Return [x, y] of the center of cell containing provided text 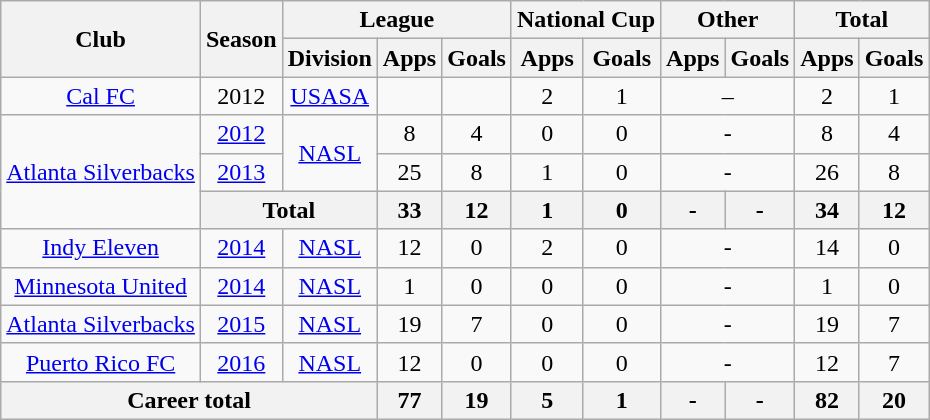
Other [728, 20]
Career total [190, 400]
Indy Eleven [101, 248]
USASA [330, 96]
Minnesota United [101, 286]
26 [827, 172]
25 [409, 172]
Puerto Rico FC [101, 362]
2013 [241, 172]
– [728, 96]
Club [101, 39]
2016 [241, 362]
14 [827, 248]
82 [827, 400]
National Cup [586, 20]
34 [827, 210]
2015 [241, 324]
Cal FC [101, 96]
Division [330, 58]
5 [547, 400]
77 [409, 400]
20 [894, 400]
Season [241, 39]
League [396, 20]
33 [409, 210]
